Identify which cell holds the provided text, then report its (x, y) central coordinate. 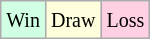
Loss (126, 20)
Draw (72, 20)
Win (24, 20)
